Return [X, Y] of the center of cell containing provided text 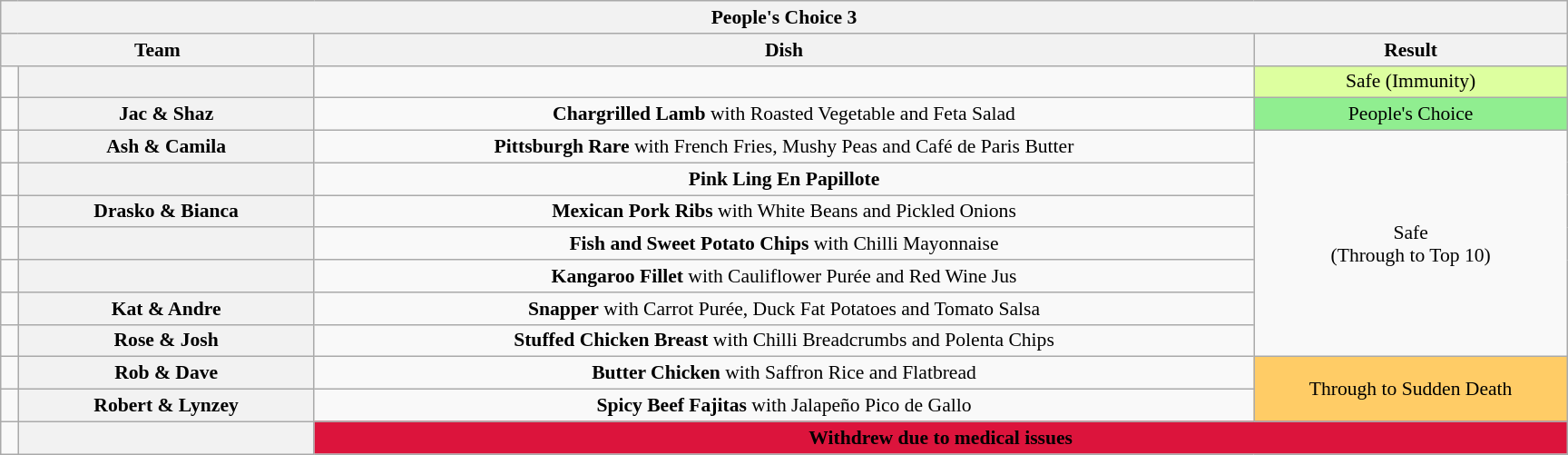
Safe(Through to Top 10) [1410, 243]
Ash & Camila [166, 147]
Mexican Pork Ribs with White Beans and Pickled Onions [784, 212]
Team [158, 50]
Withdrew due to medical issues [940, 438]
Safe (Immunity) [1410, 82]
Pittsburgh Rare with French Fries, Mushy Peas and Café de Paris Butter [784, 147]
Kat & Andre [166, 309]
Through to Sudden Death [1410, 389]
Snapper with Carrot Purée, Duck Fat Potatoes and Tomato Salsa [784, 309]
Kangaroo Fillet with Cauliflower Purée and Red Wine Jus [784, 276]
Jac & Shaz [166, 114]
Dish [784, 50]
Rose & Josh [166, 341]
Butter Chicken with Saffron Rice and Flatbread [784, 373]
Drasko & Bianca [166, 212]
Robert & Lynzey [166, 406]
People's Choice 3 [784, 17]
Result [1410, 50]
People's Choice [1410, 114]
Stuffed Chicken Breast with Chilli Breadcrumbs and Polenta Chips [784, 341]
Rob & Dave [166, 373]
Fish and Sweet Potato Chips with Chilli Mayonnaise [784, 244]
Pink Ling En Papillote [784, 179]
Chargrilled Lamb with Roasted Vegetable and Feta Salad [784, 114]
Spicy Beef Fajitas with Jalapeño Pico de Gallo [784, 406]
